Output the [x, y] coordinate of the center of the cell containing the given text.  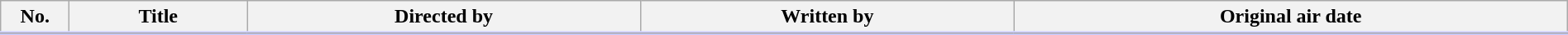
Written by [828, 17]
No. [35, 17]
Title [159, 17]
Directed by [444, 17]
Original air date [1290, 17]
